Search for the cell housing the specified text and yield its (x, y) center coordinate. 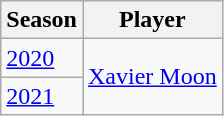
Player (152, 20)
Xavier Moon (152, 77)
Season (42, 20)
2021 (42, 96)
2020 (42, 58)
